Provide the [X, Y] coordinate of the cell's center where the given text is located.  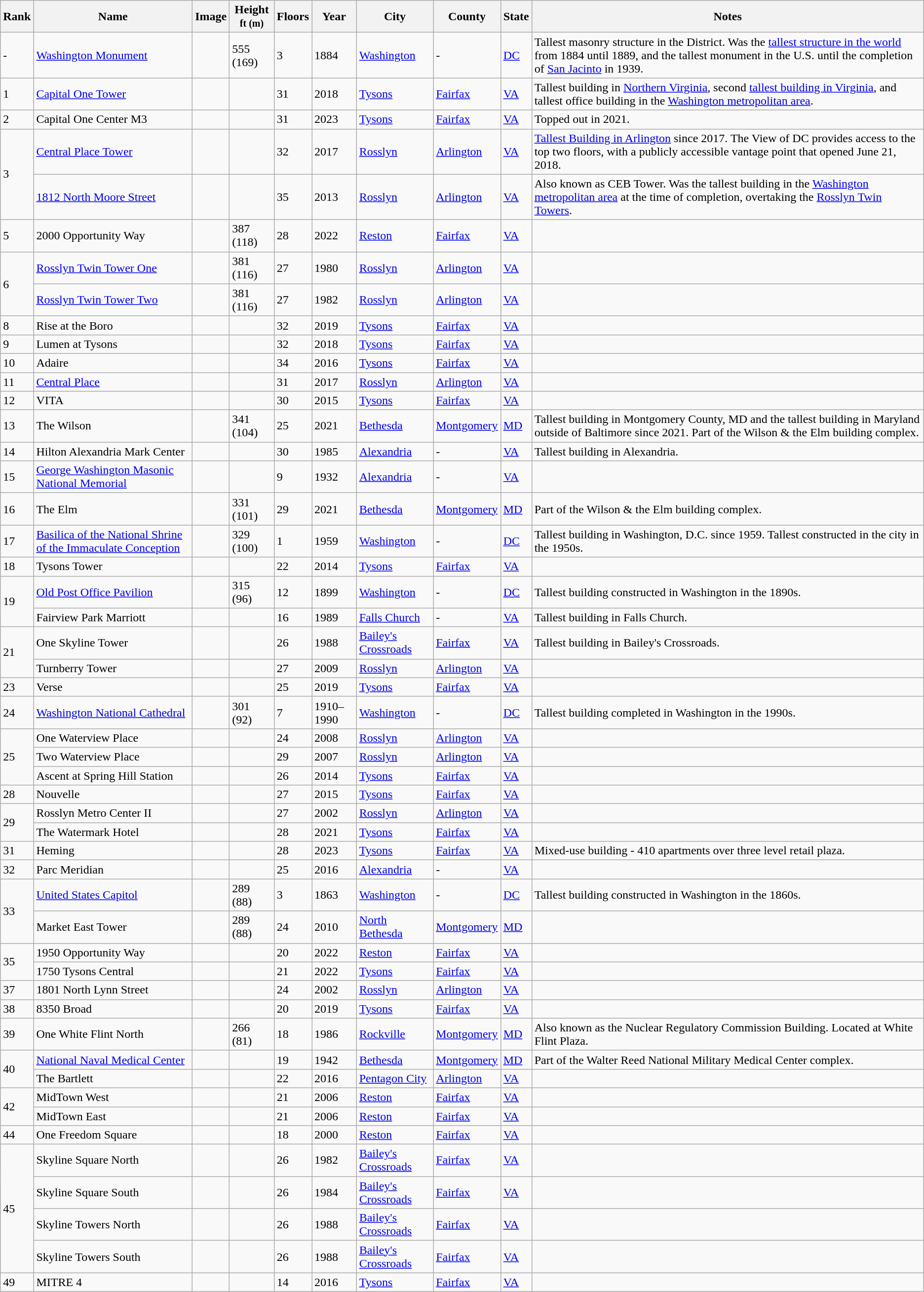
2008 [335, 738]
Skyline Towers South [113, 1256]
1989 [335, 617]
Adaire [113, 363]
38 [17, 1009]
329 (100) [252, 541]
Tallest building in Alexandria. [728, 452]
The Bartlett [113, 1078]
331 (101) [252, 509]
Old Post Office Pavilion [113, 592]
1884 [335, 55]
State [516, 17]
8350 Broad [113, 1009]
Name [113, 17]
Heightft (m) [252, 17]
Skyline Square North [113, 1161]
Rosslyn Twin Tower One [113, 267]
45 [17, 1209]
Notes [728, 17]
Topped out in 2021. [728, 119]
1984 [335, 1192]
2000 Opportunity Way [113, 236]
Hilton Alexandria Mark Center [113, 452]
42 [17, 1106]
Falls Church [395, 617]
The Watermark Hotel [113, 832]
33 [17, 911]
MITRE 4 [113, 1282]
11 [17, 381]
Year [335, 17]
1959 [335, 541]
Also known as the Nuclear Regulatory Commission Building. Located at White Flint Plaza. [728, 1034]
39 [17, 1034]
15 [17, 477]
Market East Tower [113, 927]
Heming [113, 851]
1863 [335, 895]
County [467, 17]
One Waterview Place [113, 738]
VITA [113, 401]
1932 [335, 477]
Turnberry Tower [113, 668]
17 [17, 541]
Capital One Tower [113, 94]
5 [17, 236]
37 [17, 990]
United States Capitol [113, 895]
Capital One Center M3 [113, 119]
Washington National Cathedral [113, 713]
Rosslyn Metro Center II [113, 813]
Basilica of the National Shrine of the Immaculate Conception [113, 541]
Image [211, 17]
2000 [335, 1135]
6 [17, 284]
2007 [335, 757]
1950 Opportunity Way [113, 952]
One White Flint North [113, 1034]
1801 North Lynn Street [113, 990]
13 [17, 426]
Tallest building in Northern Virginia, second tallest building in Virginia, and tallest office building in the Washington metropolitan area. [728, 94]
Rockville [395, 1034]
49 [17, 1282]
One Freedom Square [113, 1135]
Part of the Walter Reed National Military Medical Center complex. [728, 1060]
40 [17, 1069]
Rise at the Boro [113, 325]
387 (118) [252, 236]
7 [293, 713]
Two Waterview Place [113, 757]
MidTown West [113, 1097]
Rosslyn Twin Tower Two [113, 300]
Skyline Towers North [113, 1225]
Tallest building constructed in Washington in the 1890s. [728, 592]
10 [17, 363]
1899 [335, 592]
44 [17, 1135]
Rank [17, 17]
Central Place Tower [113, 152]
2 [17, 119]
Nouvelle [113, 795]
1750 Tysons Central [113, 971]
Pentagon City [395, 1078]
1985 [335, 452]
Central Place [113, 381]
The Elm [113, 509]
1980 [335, 267]
City [395, 17]
Also known as CEB Tower. Was the tallest building in the Washington metropolitan area at the time of completion, overtaking the Rosslyn Twin Towers. [728, 197]
Parc Meridian [113, 870]
Tallest building completed in Washington in the 1990s. [728, 713]
1910–1990 [335, 713]
North Bethesda [395, 927]
Lumen at Tysons [113, 344]
Tysons Tower [113, 567]
Mixed-use building - 410 apartments over three level retail plaza. [728, 851]
Part of the Wilson & the Elm building complex. [728, 509]
MidTown East [113, 1116]
Verse [113, 687]
341 (104) [252, 426]
2013 [335, 197]
The Wilson [113, 426]
Floors [293, 17]
2010 [335, 927]
One Skyline Tower [113, 643]
Tallest building in Washington, D.C. since 1959. Tallest constructed in the city in the 1950s. [728, 541]
555 (169) [252, 55]
34 [293, 363]
Tallest building in Bailey's Crossroads. [728, 643]
23 [17, 687]
National Naval Medical Center [113, 1060]
1942 [335, 1060]
Skyline Square South [113, 1192]
2009 [335, 668]
Tallest building constructed in Washington in the 1860s. [728, 895]
1986 [335, 1034]
1812 North Moore Street [113, 197]
266 (81) [252, 1034]
Tallest building in Falls Church. [728, 617]
315 (96) [252, 592]
Fairview Park Marriott [113, 617]
8 [17, 325]
301 (92) [252, 713]
George Washington Masonic National Memorial [113, 477]
Washington Monument [113, 55]
Ascent at Spring Hill Station [113, 775]
